Find where the given text appears and provide that cell's center as (x, y) coordinate. 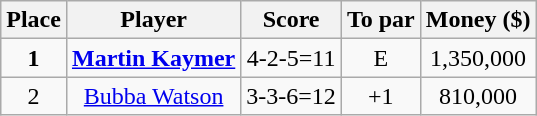
Score (292, 20)
1 (34, 58)
E (380, 58)
4-2-5=11 (292, 58)
Place (34, 20)
3-3-6=12 (292, 96)
2 (34, 96)
+1 (380, 96)
1,350,000 (478, 58)
Player (153, 20)
810,000 (478, 96)
To par (380, 20)
Martin Kaymer (153, 58)
Money ($) (478, 20)
Bubba Watson (153, 96)
